Pinpoint the cell where the given text exists, returning its (X, Y) midpoint coordinate. 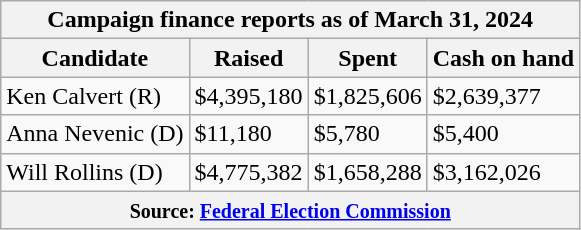
$4,395,180 (248, 96)
$3,162,026 (503, 172)
$1,825,606 (368, 96)
$1,658,288 (368, 172)
$5,400 (503, 134)
Cash on hand (503, 58)
Will Rollins (D) (95, 172)
Spent (368, 58)
Raised (248, 58)
$4,775,382 (248, 172)
Campaign finance reports as of March 31, 2024 (290, 20)
Ken Calvert (R) (95, 96)
Source: Federal Election Commission (290, 210)
Anna Nevenic (D) (95, 134)
$2,639,377 (503, 96)
Candidate (95, 58)
$5,780 (368, 134)
$11,180 (248, 134)
